Find where the given text appears and provide that cell's center as (X, Y) coordinate. 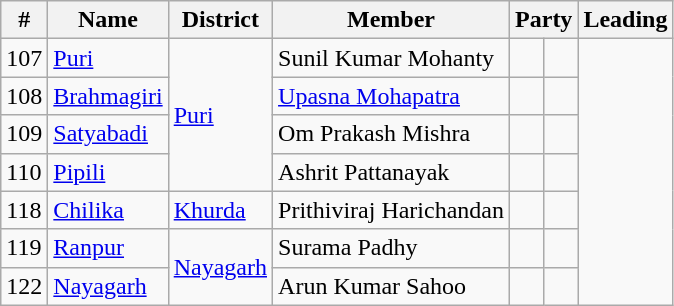
Chilika (108, 210)
Om Prakash Mishra (392, 134)
109 (24, 134)
Leading (626, 20)
Khurda (220, 210)
Prithiviraj Harichandan (392, 210)
119 (24, 248)
122 (24, 286)
Surama Padhy (392, 248)
Arun Kumar Sahoo (392, 286)
Sunil Kumar Mohanty (392, 58)
Ashrit Pattanayak (392, 172)
110 (24, 172)
# (24, 20)
Name (108, 20)
118 (24, 210)
108 (24, 96)
Member (392, 20)
District (220, 20)
Party (544, 20)
107 (24, 58)
Pipili (108, 172)
Upasna Mohapatra (392, 96)
Satyabadi (108, 134)
Ranpur (108, 248)
Brahmagiri (108, 96)
